Return the (X, Y) coordinate for the center point of the cell that contains the specified text.  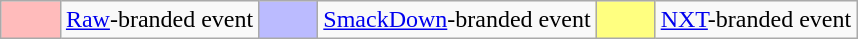
SmackDown-branded event (457, 20)
NXT-branded event (756, 20)
Raw-branded event (159, 20)
